Identify which cell holds the provided text, then report its (X, Y) central coordinate. 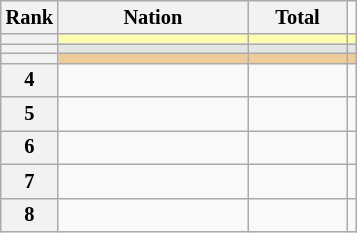
Nation (153, 17)
Total (298, 17)
4 (30, 80)
8 (30, 215)
7 (30, 181)
Rank (30, 17)
6 (30, 147)
5 (30, 114)
